Output the (x, y) coordinate of the center of the cell containing the given text.  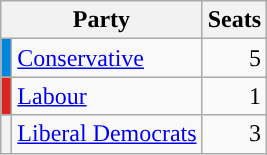
3 (234, 134)
Conservative (107, 58)
Seats (234, 20)
Labour (107, 96)
1 (234, 96)
5 (234, 58)
Liberal Democrats (107, 134)
Party (102, 20)
